Detect which cell encompasses the target text, then output its (x, y) center coordinate. 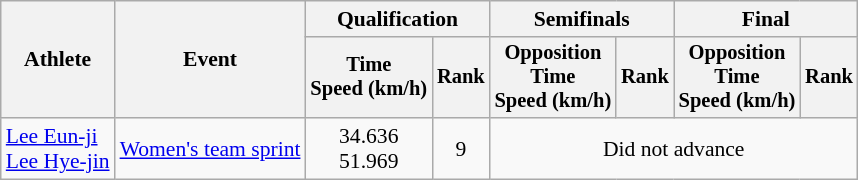
Event (210, 60)
Athlete (58, 60)
34.63651.969 (370, 148)
Final (766, 19)
Women's team sprint (210, 148)
Qualification (398, 19)
TimeSpeed (km/h) (370, 78)
Did not advance (674, 148)
Lee Eun-jiLee Hye-jin (58, 148)
Semifinals (582, 19)
9 (461, 148)
